From the cell containing the given text, extract its center point as (x, y) coordinate. 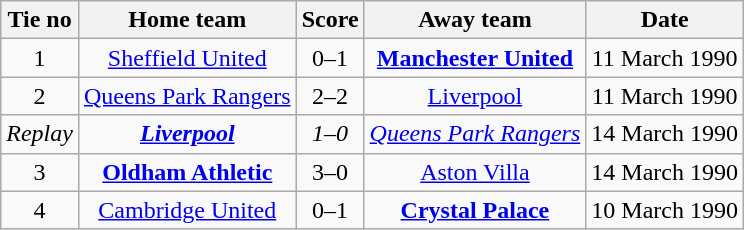
Score (330, 20)
Crystal Palace (475, 210)
Manchester United (475, 58)
1–0 (330, 134)
Oldham Athletic (187, 172)
Sheffield United (187, 58)
Tie no (40, 20)
3 (40, 172)
Aston Villa (475, 172)
3–0 (330, 172)
10 March 1990 (665, 210)
1 (40, 58)
2–2 (330, 96)
Home team (187, 20)
2 (40, 96)
Replay (40, 134)
Away team (475, 20)
Date (665, 20)
Cambridge United (187, 210)
4 (40, 210)
